Detect which cell encompasses the target text, then output its (X, Y) center coordinate. 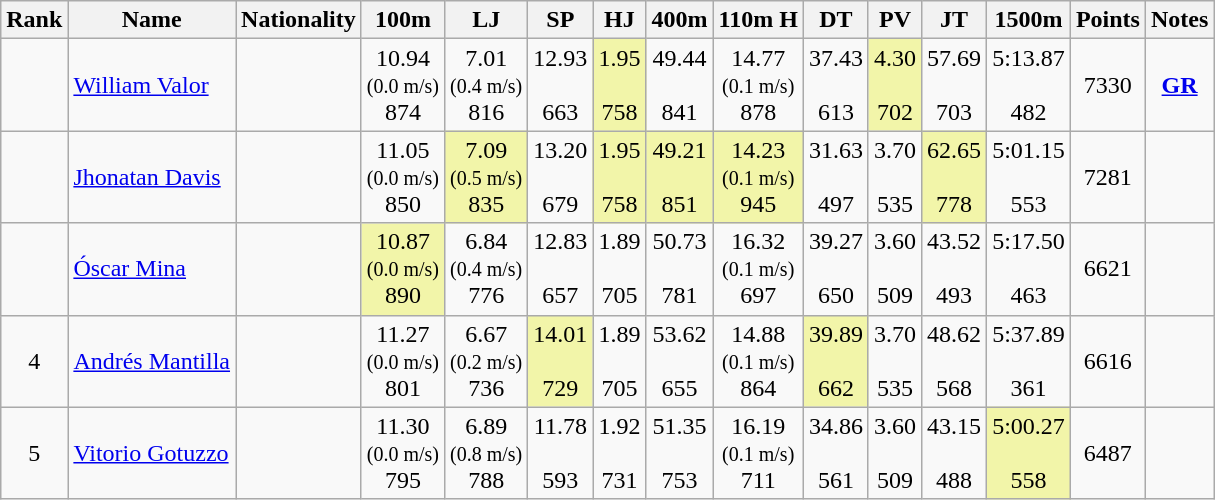
6487 (1108, 453)
Óscar Mina (152, 269)
LJ (486, 20)
7330 (1108, 85)
37.43613 (836, 85)
49.21851 (680, 177)
5:17.50463 (1029, 269)
11.30(0.0 m/s)795 (402, 453)
7.01(0.4 m/s)816 (486, 85)
48.62568 (954, 361)
11.05(0.0 m/s)850 (402, 177)
5:01.15553 (1029, 177)
34.86561 (836, 453)
6.67(0.2 m/s)736 (486, 361)
57.69703 (954, 85)
12.83657 (560, 269)
GR (1179, 85)
6616 (1108, 361)
William Valor (152, 85)
Points (1108, 20)
14.88(0.1 m/s)864 (758, 361)
39.27650 (836, 269)
14.23(0.1 m/s)945 (758, 177)
43.15488 (954, 453)
100m (402, 20)
53.62655 (680, 361)
12.93663 (560, 85)
Jhonatan Davis (152, 177)
HJ (620, 20)
43.52493 (954, 269)
Name (152, 20)
14.77(0.1 m/s)878 (758, 85)
5 (34, 453)
Rank (34, 20)
10.94(0.0 m/s)874 (402, 85)
SP (560, 20)
PV (894, 20)
6621 (1108, 269)
5:37.89361 (1029, 361)
11.78593 (560, 453)
10.87(0.0 m/s)890 (402, 269)
5:00.27558 (1029, 453)
39.89662 (836, 361)
400m (680, 20)
6.89(0.8 m/s)788 (486, 453)
1.92731 (620, 453)
JT (954, 20)
Nationality (299, 20)
4 (34, 361)
16.32(0.1 m/s)697 (758, 269)
Andrés Mantilla (152, 361)
50.73781 (680, 269)
5:13.87482 (1029, 85)
16.19(0.1 m/s)711 (758, 453)
DT (836, 20)
Vitorio Gotuzzo (152, 453)
4.30702 (894, 85)
31.63497 (836, 177)
13.20679 (560, 177)
6.84(0.4 m/s)776 (486, 269)
14.01729 (560, 361)
11.27(0.0 m/s)801 (402, 361)
49.44841 (680, 85)
51.35753 (680, 453)
Notes (1179, 20)
62.65778 (954, 177)
7281 (1108, 177)
1500m (1029, 20)
7.09(0.5 m/s)835 (486, 177)
110m H (758, 20)
